Output the [X, Y] coordinate of the center of the cell containing the given text.  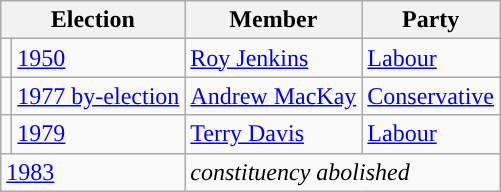
Conservative [431, 96]
1977 by-election [98, 96]
1979 [98, 134]
Member [274, 20]
Terry Davis [274, 134]
Election [93, 20]
Roy Jenkins [274, 58]
1950 [98, 58]
Party [431, 20]
1983 [93, 172]
Andrew MacKay [274, 96]
constituency abolished [342, 172]
